Determine the (X, Y) coordinate at the center of the cell enclosing the given text.  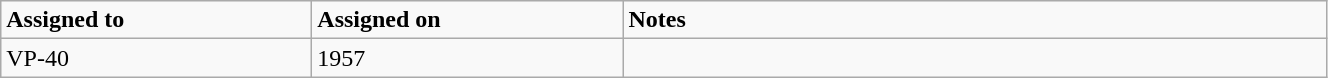
Notes (975, 20)
VP-40 (156, 58)
Assigned on (468, 20)
1957 (468, 58)
Assigned to (156, 20)
